Find where the given text appears and provide that cell's center as [x, y] coordinate. 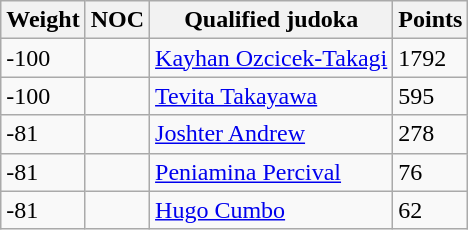
Kayhan Ozcicek-Takagi [272, 58]
NOC [117, 20]
76 [430, 172]
Points [430, 20]
Weight [43, 20]
Tevita Takayawa [272, 96]
595 [430, 96]
Hugo Cumbo [272, 210]
1792 [430, 58]
Joshter Andrew [272, 134]
62 [430, 210]
278 [430, 134]
Qualified judoka [272, 20]
Peniamina Percival [272, 172]
